Search for the cell housing the specified text and yield its [x, y] center coordinate. 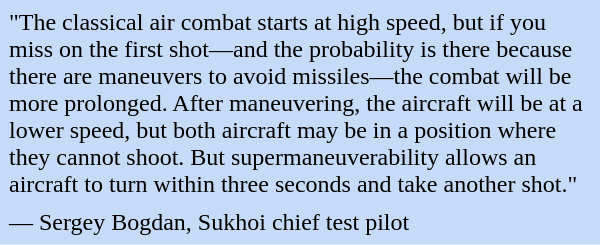
— Sergey Bogdan, Sukhoi chief test pilot [300, 222]
